Return (x, y) of the center of cell containing provided text 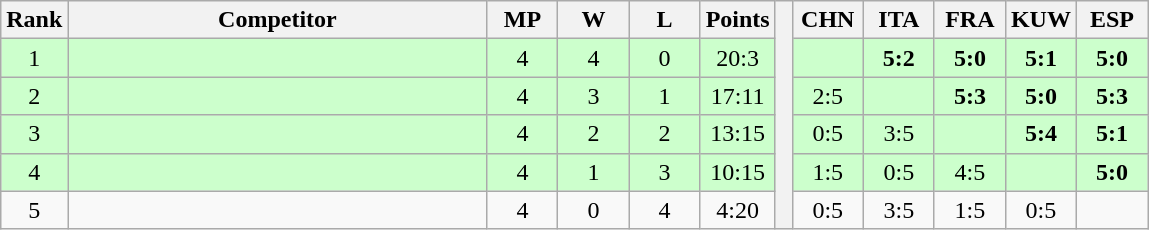
10:15 (738, 172)
5 (34, 210)
L (664, 20)
20:3 (738, 58)
Rank (34, 20)
MP (522, 20)
2:5 (828, 96)
CHN (828, 20)
ITA (898, 20)
FRA (970, 20)
13:15 (738, 134)
5:2 (898, 58)
17:11 (738, 96)
W (594, 20)
Competitor (278, 20)
4:20 (738, 210)
4:5 (970, 172)
Points (738, 20)
5:4 (1040, 134)
ESP (1112, 20)
KUW (1040, 20)
